Provide the [X, Y] coordinate of the cell's center where the given text is located.  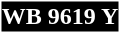
WB 9619 Y [60, 17]
